Locate the cell with the specified text and output its [X, Y] center coordinate. 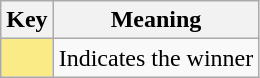
Indicates the winner [156, 58]
Key [27, 20]
Meaning [156, 20]
